Provide the (X, Y) coordinate of the cell's center where the given text is located.  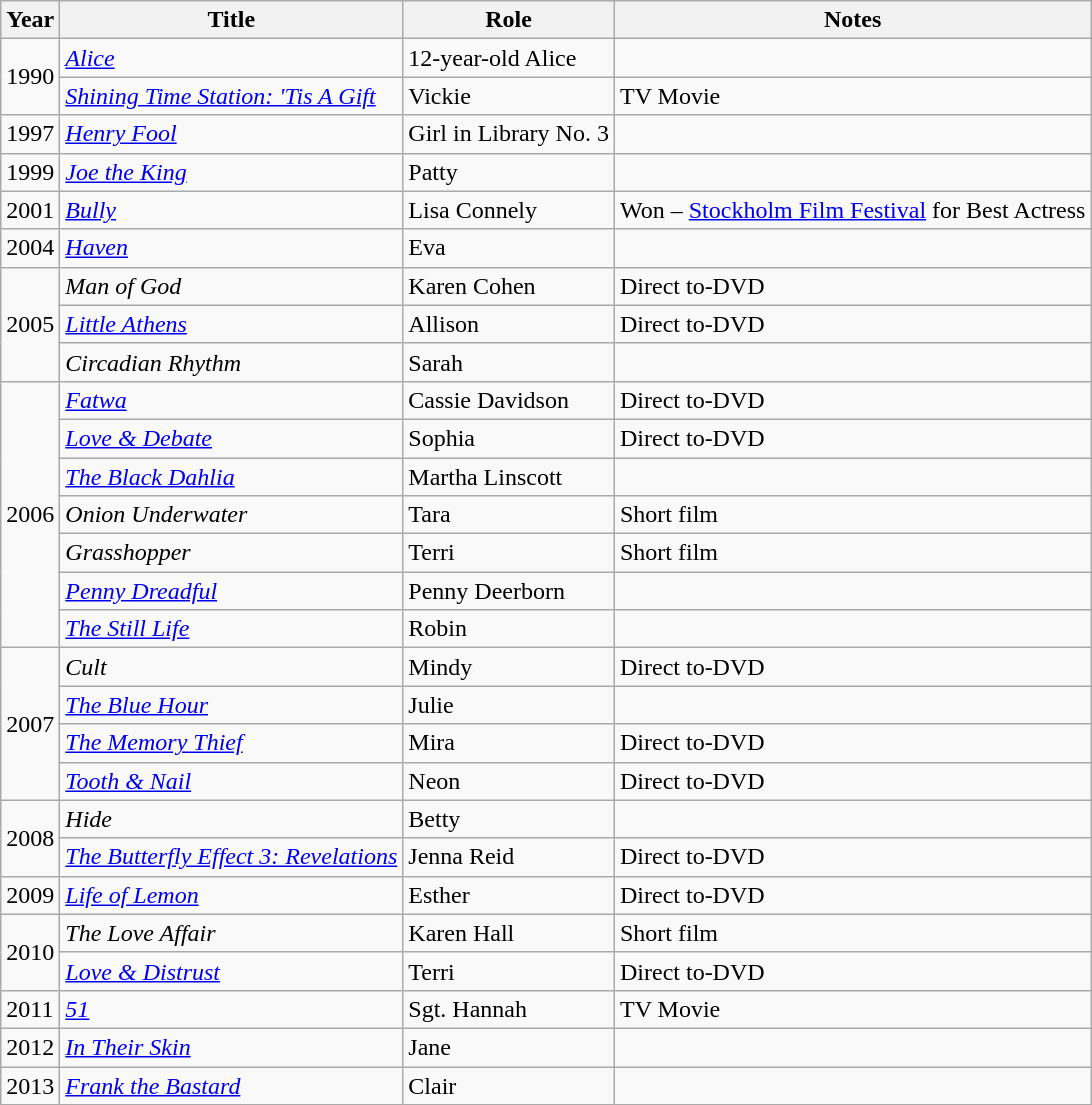
Mira (509, 743)
2006 (30, 514)
2007 (30, 724)
1999 (30, 172)
Karen Hall (509, 933)
Karen Cohen (509, 286)
2011 (30, 1009)
2012 (30, 1047)
2004 (30, 248)
Frank the Bastard (232, 1085)
Tara (509, 515)
51 (232, 1009)
Joe the King (232, 172)
2010 (30, 952)
Love & Distrust (232, 971)
1997 (30, 134)
Robin (509, 629)
Martha Linscott (509, 477)
Man of God (232, 286)
2001 (30, 210)
Mindy (509, 667)
Year (30, 20)
Jenna Reid (509, 857)
Title (232, 20)
Cassie Davidson (509, 400)
Role (509, 20)
Julie (509, 705)
Vickie (509, 96)
Esther (509, 895)
Won – Stockholm Film Festival for Best Actress (852, 210)
2008 (30, 838)
Jane (509, 1047)
Love & Debate (232, 438)
Girl in Library No. 3 (509, 134)
Little Athens (232, 324)
Allison (509, 324)
Cult (232, 667)
Haven (232, 248)
Neon (509, 781)
Onion Underwater (232, 515)
2013 (30, 1085)
The Love Affair (232, 933)
The Still Life (232, 629)
Penny Dreadful (232, 591)
Lisa Connely (509, 210)
Henry Fool (232, 134)
Grasshopper (232, 553)
Alice (232, 58)
Shining Time Station: 'Tis A Gift (232, 96)
2005 (30, 324)
Betty (509, 819)
Tooth & Nail (232, 781)
Life of Lemon (232, 895)
Sarah (509, 362)
Fatwa (232, 400)
The Black Dahlia (232, 477)
In Their Skin (232, 1047)
Sgt. Hannah (509, 1009)
Hide (232, 819)
The Butterfly Effect 3: Revelations (232, 857)
2009 (30, 895)
Sophia (509, 438)
12-year-old Alice (509, 58)
Notes (852, 20)
The Memory Thief (232, 743)
Penny Deerborn (509, 591)
Bully (232, 210)
Eva (509, 248)
The Blue Hour (232, 705)
Circadian Rhythm (232, 362)
Clair (509, 1085)
Patty (509, 172)
1990 (30, 77)
